Locate the cell with the specified text and output its [x, y] center coordinate. 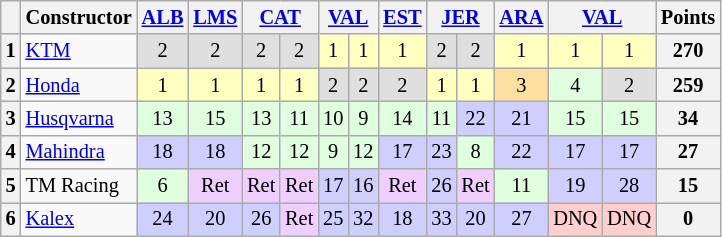
33 [441, 219]
25 [333, 219]
32 [363, 219]
Points [688, 17]
24 [163, 219]
34 [688, 118]
5 [11, 186]
270 [688, 51]
JER [460, 17]
ARA [522, 17]
LMS [215, 17]
CAT [280, 17]
16 [363, 186]
10 [333, 118]
Mahindra [79, 152]
259 [688, 85]
Honda [79, 85]
19 [575, 186]
Constructor [79, 17]
Husqvarna [79, 118]
28 [629, 186]
23 [441, 152]
TM Racing [79, 186]
14 [402, 118]
0 [688, 219]
ALB [163, 17]
8 [476, 152]
Kalex [79, 219]
21 [522, 118]
KTM [79, 51]
EST [402, 17]
